Capture the cell that displays the provided text and extract its (x, y) central coordinate. 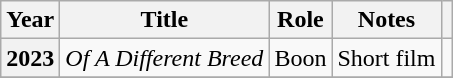
Role (300, 20)
Year (30, 20)
2023 (30, 58)
Notes (386, 20)
Boon (300, 58)
Title (164, 20)
Short film (386, 58)
Of A Different Breed (164, 58)
